Detect which cell encompasses the target text, then output its (x, y) center coordinate. 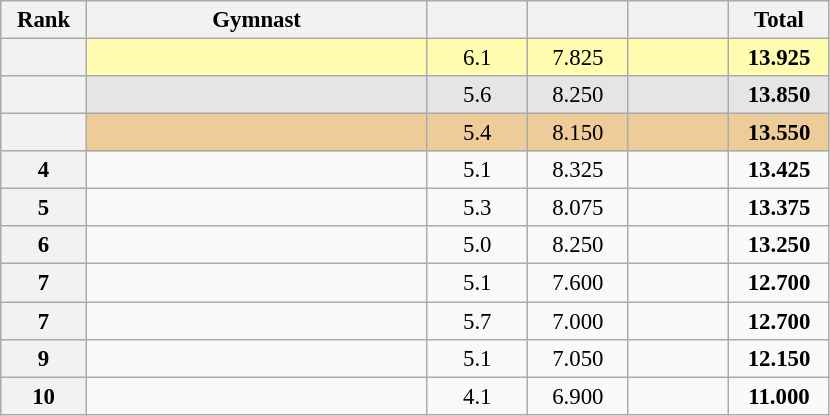
5.6 (478, 95)
5 (44, 208)
Total (780, 20)
7.050 (578, 358)
4 (44, 170)
5.3 (478, 208)
6.900 (578, 396)
5.0 (478, 245)
9 (44, 358)
6 (44, 245)
8.150 (578, 133)
7.825 (578, 58)
13.850 (780, 95)
13.425 (780, 170)
4.1 (478, 396)
11.000 (780, 396)
6.1 (478, 58)
Rank (44, 20)
13.550 (780, 133)
13.250 (780, 245)
5.7 (478, 321)
5.4 (478, 133)
13.375 (780, 208)
10 (44, 396)
13.925 (780, 58)
Gymnast (256, 20)
8.325 (578, 170)
8.075 (578, 208)
7.600 (578, 283)
7.000 (578, 321)
12.150 (780, 358)
